Locate the cell with the specified text and output its (X, Y) center coordinate. 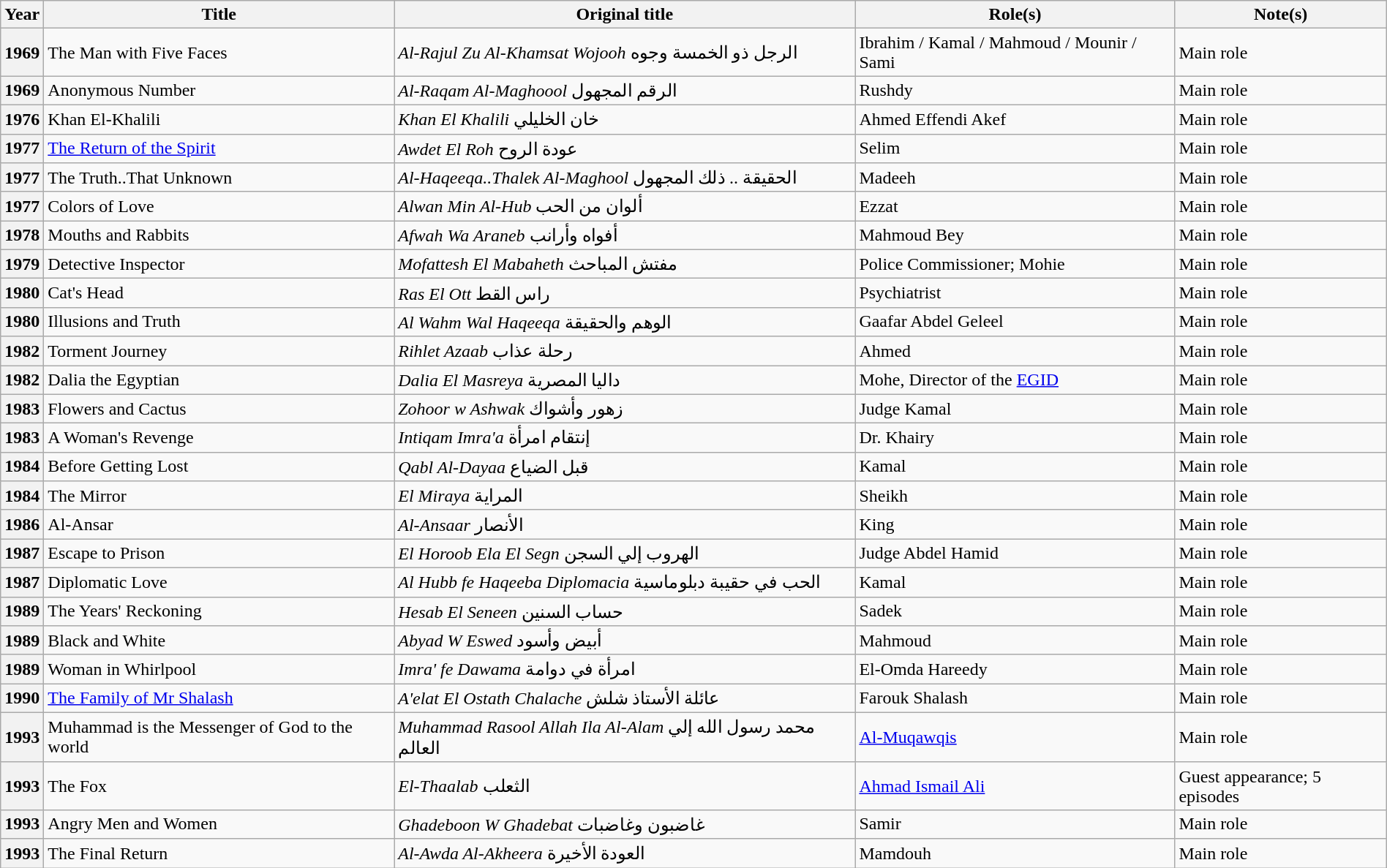
King (1015, 524)
1990 (22, 698)
Alwan Min Al-Hub ألوان من الحب (625, 206)
1978 (22, 235)
1976 (22, 119)
Mamdouh (1015, 853)
Woman in Whirlpool (219, 669)
Year (22, 15)
Black and White (219, 641)
Al-Rajul Zu Al-Khamsat Wojooh الرجل ذو الخمسة وجوه (625, 53)
Khan El-Khalili (219, 119)
1986 (22, 524)
Khan El Khalili خان الخليلي (625, 119)
Afwah Wa Araneb أفواه وأرانب (625, 235)
The Family of Mr Shalash (219, 698)
Ghadeboon W Ghadebat غاضبون وغاضبات (625, 824)
Farouk Shalash (1015, 698)
Colors of Love (219, 206)
Dr. Khairy (1015, 438)
El-Thaalab الثعلب (625, 785)
Samir (1015, 824)
Mohe, Director of the EGID (1015, 380)
Role(s) (1015, 15)
Dalia the Egyptian (219, 380)
Judge Kamal (1015, 409)
The Years' Reckoning (219, 611)
Mahmoud (1015, 641)
El Horoob Ela El Segn الهروب إلي السجن (625, 554)
Al Hubb fe Haqeeba Diplomacia الحب في حقيبة دبلوماسية (625, 582)
Before Getting Lost (219, 467)
Al-Ansaar الأنصار (625, 524)
Ras El Ott راس القط (625, 293)
Ahmed Effendi Akef (1015, 119)
The Mirror (219, 496)
Sheikh (1015, 496)
Escape to Prison (219, 554)
Judge Abdel Hamid (1015, 554)
Anonymous Number (219, 91)
Mahmoud Bey (1015, 235)
The Return of the Spirit (219, 148)
Angry Men and Women (219, 824)
Ibrahim / Kamal / Mahmoud / Mounir / Sami (1015, 53)
Sadek (1015, 611)
Ahmad Ismail Ali (1015, 785)
Original title (625, 15)
El-Omda Hareedy (1015, 669)
Muhammad is the Messenger of God to the world (219, 737)
A Woman's Revenge (219, 438)
Hesab El Seneen حساب السنين (625, 611)
1979 (22, 264)
Al-Haqeeqa..Thalek Al-Maghool الحقيقة .. ذلك المجهول (625, 178)
The Final Return (219, 853)
Rushdy (1015, 91)
Illusions and Truth (219, 322)
Torment Journey (219, 351)
Zohoor w Ashwak زهور وأشواك (625, 409)
Al Wahm Wal Haqeeqa الوهم والحقيقة (625, 322)
Detective Inspector (219, 264)
Title (219, 15)
Rihlet Azaab رحلة عذاب (625, 351)
Al-Raqam Al-Maghoool الرقم المجهول (625, 91)
Guest appearance; 5 episodes (1280, 785)
Flowers and Cactus (219, 409)
Madeeh (1015, 178)
Ezzat (1015, 206)
A'elat El Ostath Chalache عائلة الأستاذ شلش (625, 698)
Imra' fe Dawama امرأة في دوامة (625, 669)
Note(s) (1280, 15)
The Man with Five Faces (219, 53)
The Fox (219, 785)
Al-Awda Al-Akheera العودة الأخيرة (625, 853)
El Miraya المراية (625, 496)
Al-Muqawqis (1015, 737)
Cat's Head (219, 293)
Intiqam Imra'a إنتقام امرأة (625, 438)
Muhammad Rasool Allah Ila Al-Alam محمد رسول الله إلي العالم (625, 737)
Abyad W Eswed أبيض وأسود (625, 641)
Ahmed (1015, 351)
Police Commissioner; Mohie (1015, 264)
Selim (1015, 148)
Psychiatrist (1015, 293)
Awdet El Roh عودة الروح (625, 148)
Gaafar Abdel Geleel (1015, 322)
Mouths and Rabbits (219, 235)
Mofattesh El Mabaheth مفتش المباحث (625, 264)
Al-Ansar (219, 524)
Qabl Al-Dayaa قبل الضياع (625, 467)
The Truth..That Unknown (219, 178)
Dalia El Masreya داليا المصرية (625, 380)
Diplomatic Love (219, 582)
